Output the [X, Y] coordinate of the center of the cell containing the given text.  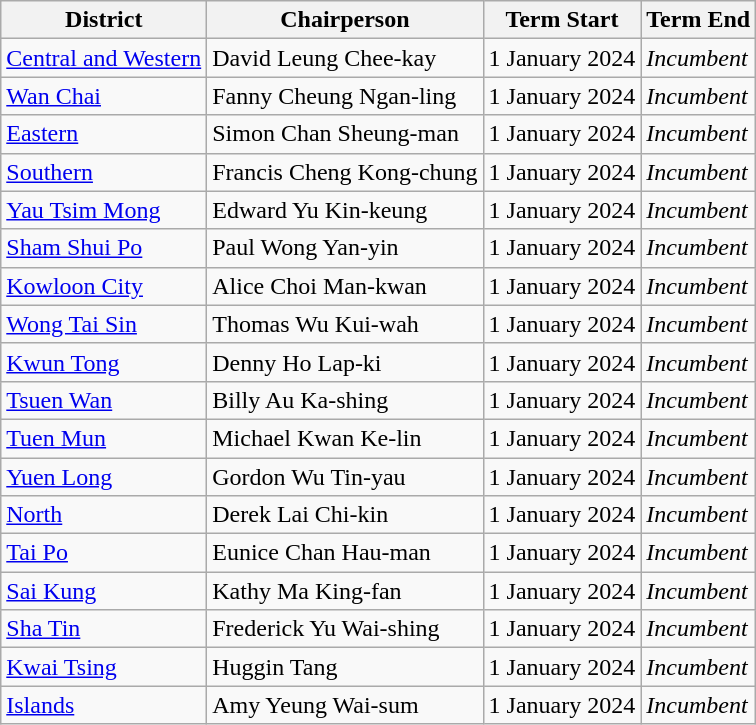
Kwun Tong [104, 362]
Edward Yu Kin-keung [345, 210]
Term Start [562, 20]
Huggin Tang [345, 667]
Denny Ho Lap-ki [345, 362]
Southern [104, 172]
Amy Yeung Wai-sum [345, 705]
Yuen Long [104, 477]
North [104, 515]
Alice Choi Man-kwan [345, 286]
Thomas Wu Kui-wah [345, 324]
Gordon Wu Tin-yau [345, 477]
Islands [104, 705]
Wan Chai [104, 96]
Sha Tin [104, 629]
Paul Wong Yan-yin [345, 248]
Frederick Yu Wai-shing [345, 629]
Chairperson [345, 20]
Billy Au Ka-shing [345, 400]
Tuen Mun [104, 438]
Kowloon City [104, 286]
Tsuen Wan [104, 400]
Sai Kung [104, 591]
Wong Tai Sin [104, 324]
Kathy Ma King-fan [345, 591]
Fanny Cheung Ngan-ling [345, 96]
Kwai Tsing [104, 667]
David Leung Chee-kay [345, 58]
Simon Chan Sheung-man [345, 134]
Derek Lai Chi-kin [345, 515]
District [104, 20]
Francis Cheng Kong-chung [345, 172]
Eunice Chan Hau-man [345, 553]
Michael Kwan Ke-lin [345, 438]
Sham Shui Po [104, 248]
Central and Western [104, 58]
Yau Tsim Mong [104, 210]
Eastern [104, 134]
Tai Po [104, 553]
Term End [698, 20]
